Return the (X, Y) coordinate for the center point of the cell that contains the specified text.  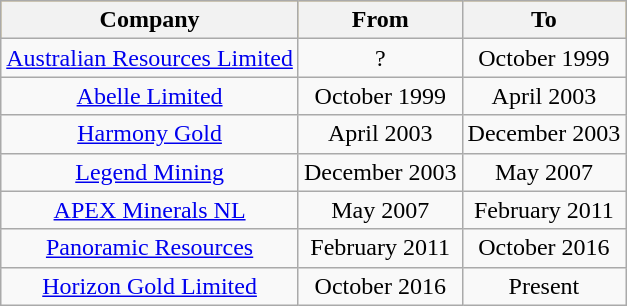
To (544, 20)
From (380, 20)
? (380, 58)
Abelle Limited (150, 96)
Harmony Gold (150, 134)
Australian Resources Limited (150, 58)
Present (544, 286)
Horizon Gold Limited (150, 286)
Legend Mining (150, 172)
Panoramic Resources (150, 248)
Company (150, 20)
APEX Minerals NL (150, 210)
